Scan for the cell matching the given text and deliver its (X, Y) coordinate at center. 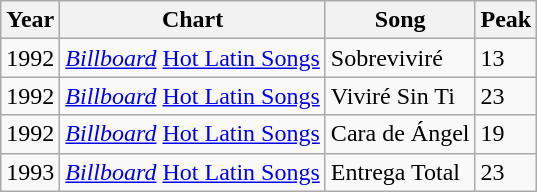
Song (400, 20)
13 (506, 58)
Viviré Sin Ti (400, 96)
Chart (193, 20)
Peak (506, 20)
Sobreviviré (400, 58)
Entrega Total (400, 172)
19 (506, 134)
1993 (30, 172)
Year (30, 20)
Cara de Ángel (400, 134)
